Scan for the cell matching the given text and deliver its [X, Y] coordinate at center. 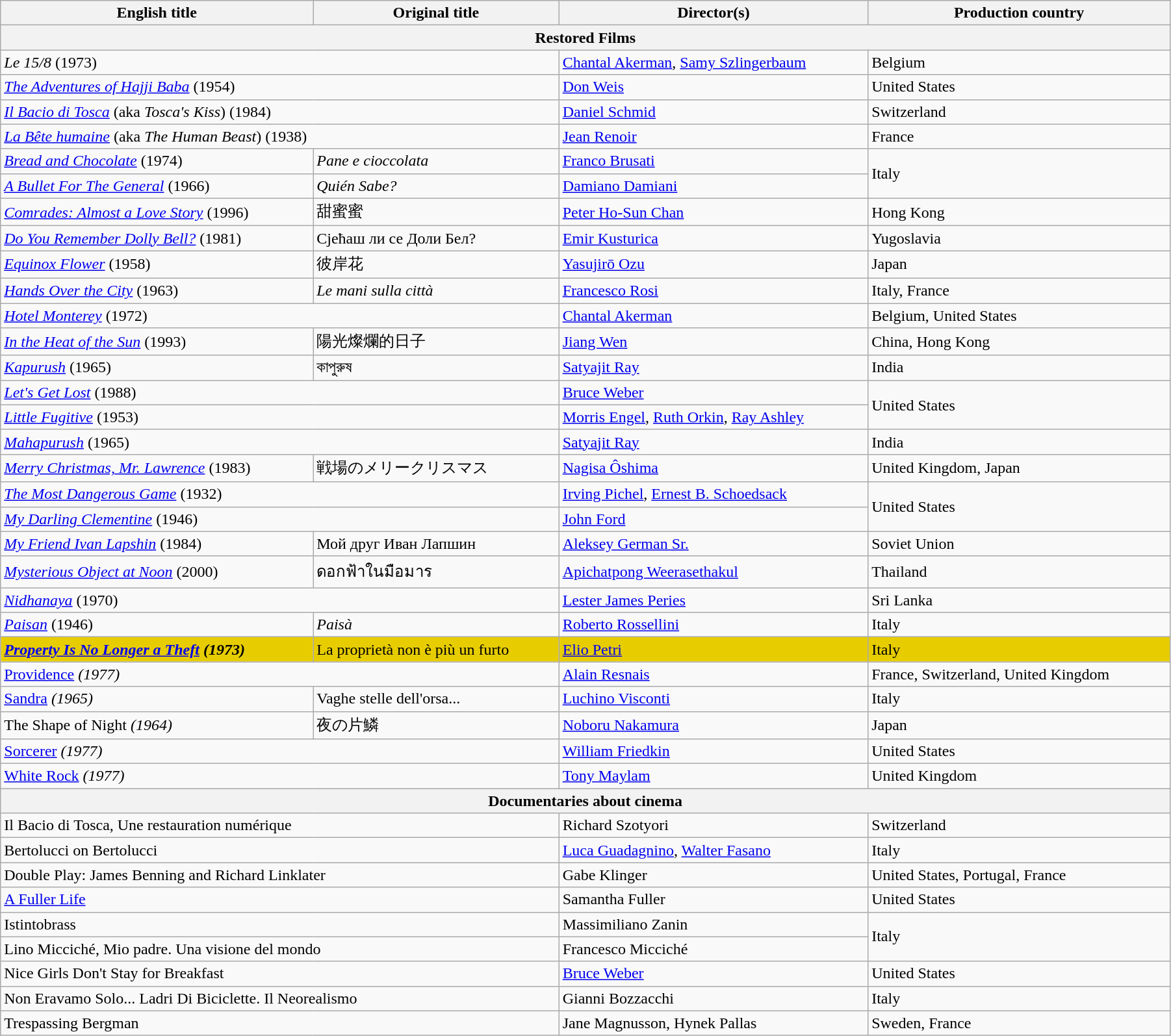
Bertolucci on Bertolucci [279, 850]
France [1019, 136]
Documentaries about cinema [585, 801]
Don Weis [714, 87]
Gabe Klinger [714, 875]
Istintobrass [279, 924]
Il Bacio di Tosca (aka Tosca's Kiss) (1984) [279, 112]
Franco Brusati [714, 161]
Jean Renoir [714, 136]
Sri Lanka [1019, 600]
Jiang Wen [714, 342]
Samantha Fuller [714, 900]
Noboru Nakamura [714, 725]
Peter Ho-Sun Chan [714, 212]
Sweden, France [1019, 1023]
The Adventures of Hajji Baba (1954) [279, 87]
Trespassing Bergman [279, 1023]
Daniel Schmid [714, 112]
Non Eravamo Solo... Ladri Di Biciclette. Il Neorealismo [279, 998]
Richard Szotyori [714, 826]
Luca Guadagnino, Walter Fasano [714, 850]
Gianni Bozzacchi [714, 998]
My Friend Ivan Lapshin (1984) [157, 544]
La Bête humaine (aka The Human Beast) (1938) [279, 136]
Hong Kong [1019, 212]
China, Hong Kong [1019, 342]
Mysterious Object at Noon (2000) [157, 572]
Nagisa Ôshima [714, 468]
Morris Engel, Ruth Orkin, Ray Ashley [714, 417]
Alain Resnais [714, 674]
Restored Films [585, 38]
Мой друг Иван Лапшин [436, 544]
Belgium [1019, 62]
Italy, France [1019, 290]
United Kingdom [1019, 776]
Bread and Chocolate (1974) [157, 161]
Paisan (1946) [157, 625]
Luchino Visconti [714, 699]
Hotel Monterey (1972) [279, 315]
Soviet Union [1019, 544]
United Kingdom, Japan [1019, 468]
Do You Remember Dolly Bell? (1981) [157, 238]
Equinox Flower (1958) [157, 265]
Hands Over the City (1963) [157, 290]
Le 15/8 (1973) [279, 62]
ดอกฟ้าในมือมาร [436, 572]
Yasujirō Ozu [714, 265]
A Bullet For The General (1966) [157, 186]
夜の片鱗 [436, 725]
Apichatpong Weerasethakul [714, 572]
United States, Portugal, France [1019, 875]
La proprietà non è più un furto [436, 650]
In the Heat of the Sun (1993) [157, 342]
彼岸花 [436, 265]
Damiano Damiani [714, 186]
戦場のメリークリスマス [436, 468]
Chantal Akerman, Samy Szlingerbaum [714, 62]
Elio Petri [714, 650]
Thailand [1019, 572]
Aleksey German Sr. [714, 544]
Jane Magnusson, Hynek Pallas [714, 1023]
Nice Girls Don't Stay for Breakfast [279, 974]
Emir Kusturica [714, 238]
The Shape of Night (1964) [157, 725]
Massimiliano Zanin [714, 924]
Director(s) [714, 13]
Comrades: Almost a Love Story (1996) [157, 212]
Belgium, United States [1019, 315]
Original title [436, 13]
Sorcerer (1977) [279, 752]
Francesco Rosi [714, 290]
Vaghe stelle dell'orsa... [436, 699]
Nidhanaya (1970) [279, 600]
Le mani sulla città [436, 290]
English title [157, 13]
Chantal Akerman [714, 315]
Lino Micciché, Mio padre. Una visione del mondo [279, 949]
The Most Dangerous Game (1932) [279, 494]
Little Fugitive (1953) [279, 417]
Providence (1977) [279, 674]
কাপুরুষ [436, 368]
White Rock (1977) [279, 776]
A Fuller Life [279, 900]
John Ford [714, 519]
Francesco Micciché [714, 949]
Merry Christmas, Mr. Lawrence (1983) [157, 468]
甜蜜蜜 [436, 212]
Kapurush (1965) [157, 368]
My Darling Clementine (1946) [279, 519]
陽光燦爛的日子 [436, 342]
Mahapurush (1965) [279, 442]
Lester James Peries [714, 600]
Let's Get Lost (1988) [279, 392]
Sandra (1965) [157, 699]
Il Bacio di Tosca, Une restauration numérique [279, 826]
Double Play: James Benning and Richard Linklater [279, 875]
Сјећаш ли се Доли Бел? [436, 238]
Tony Maylam [714, 776]
Irving Pichel, Ernest B. Schoedsack [714, 494]
Property Is No Longer a Theft (1973) [157, 650]
Production country [1019, 13]
France, Switzerland, United Kingdom [1019, 674]
Pane e cioccolata [436, 161]
Quién Sabe? [436, 186]
Yugoslavia [1019, 238]
Paisà [436, 625]
Roberto Rossellini [714, 625]
William Friedkin [714, 752]
